Provide the (x, y) coordinate of the cell's center where the given text is located.  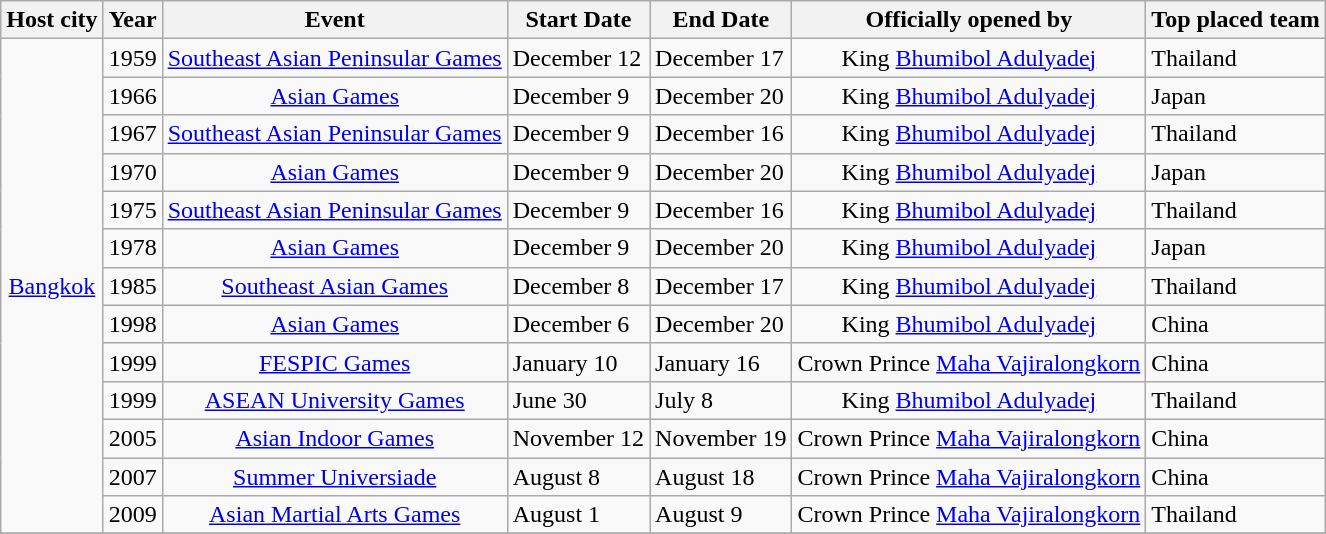
Year (132, 20)
ASEAN University Games (334, 400)
August 9 (721, 515)
November 12 (578, 438)
1970 (132, 172)
1978 (132, 248)
December 12 (578, 58)
1959 (132, 58)
August 1 (578, 515)
Southeast Asian Games (334, 286)
June 30 (578, 400)
Officially opened by (969, 20)
Asian Martial Arts Games (334, 515)
1975 (132, 210)
Event (334, 20)
1985 (132, 286)
January 10 (578, 362)
End Date (721, 20)
December 8 (578, 286)
Summer Universiade (334, 477)
Start Date (578, 20)
Asian Indoor Games (334, 438)
2005 (132, 438)
December 6 (578, 324)
August 8 (578, 477)
January 16 (721, 362)
Top placed team (1236, 20)
1966 (132, 96)
1967 (132, 134)
Bangkok (52, 286)
2009 (132, 515)
Host city (52, 20)
August 18 (721, 477)
1998 (132, 324)
2007 (132, 477)
July 8 (721, 400)
November 19 (721, 438)
FESPIC Games (334, 362)
